Pinpoint the cell where the given text exists, returning its [x, y] midpoint coordinate. 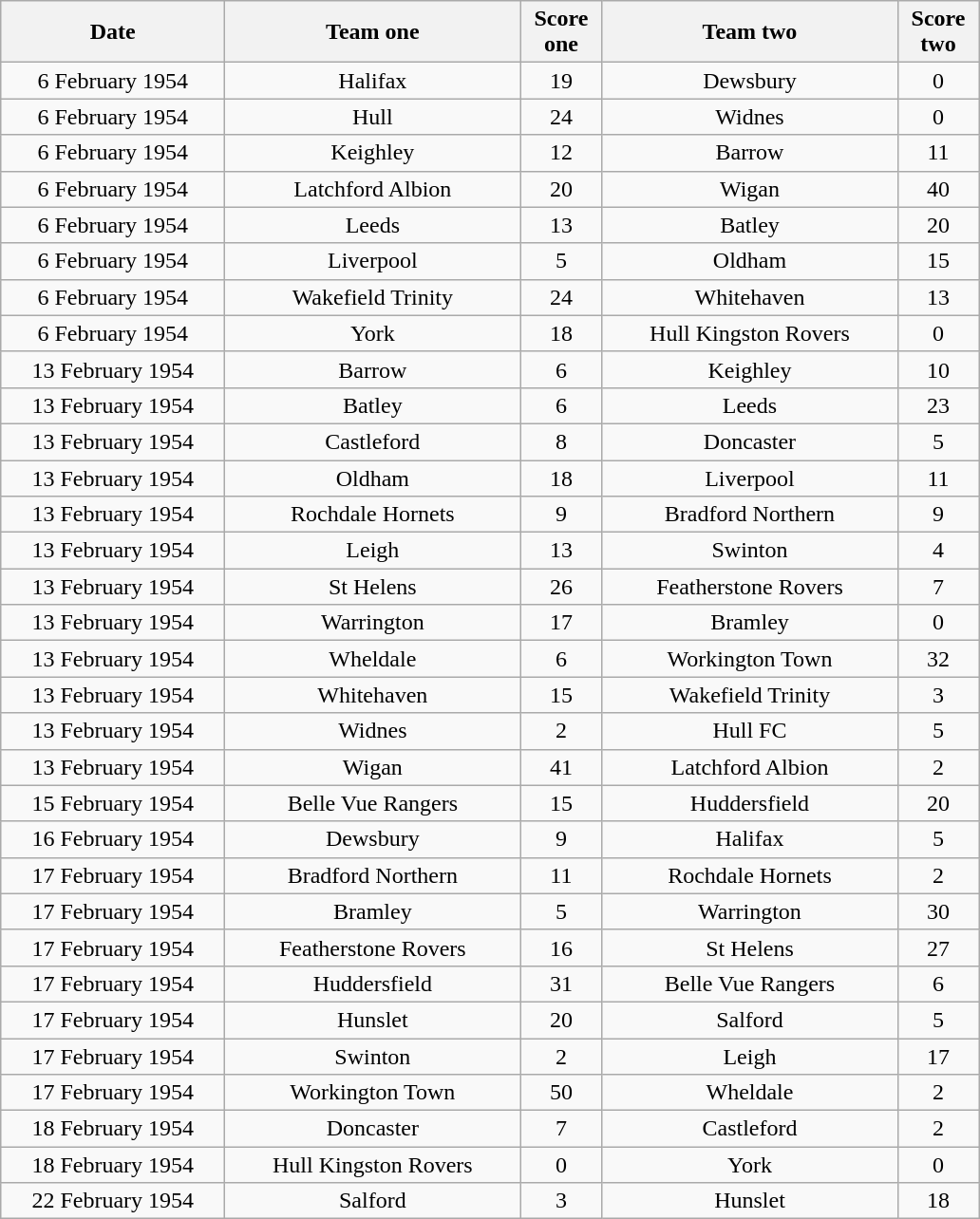
12 [561, 153]
32 [938, 659]
16 February 1954 [113, 839]
27 [938, 947]
16 [561, 947]
Team one [372, 32]
40 [938, 189]
Date [113, 32]
15 February 1954 [113, 803]
Hull FC [750, 731]
Score two [938, 32]
22 February 1954 [113, 1201]
26 [561, 587]
Team two [750, 32]
Hull [372, 117]
8 [561, 441]
Score one [561, 32]
41 [561, 767]
31 [561, 984]
4 [938, 551]
23 [938, 405]
19 [561, 81]
30 [938, 911]
50 [561, 1093]
10 [938, 369]
